For the text-containing cell, return its midpoint in [X, Y] coordinate format. 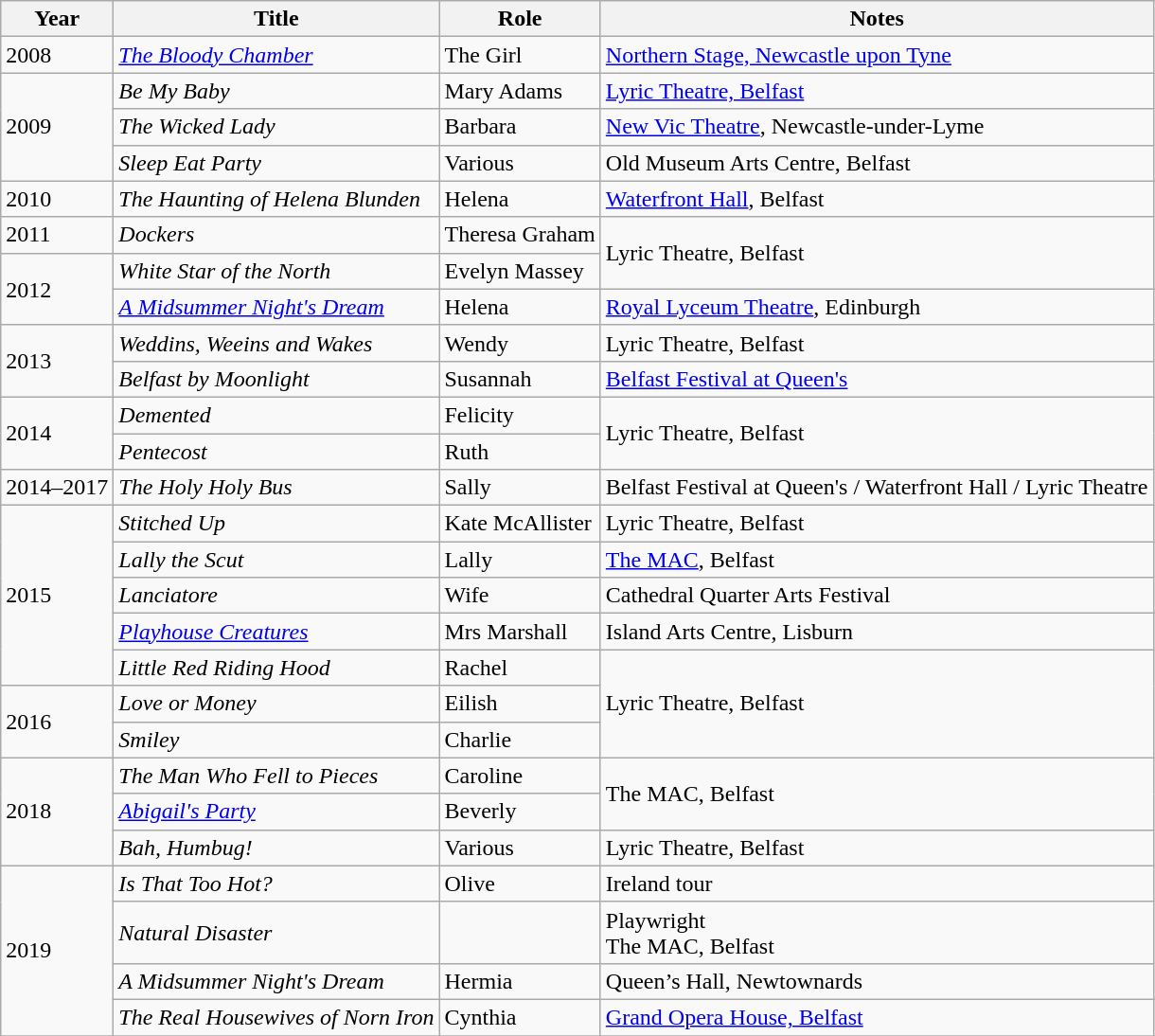
Lally [520, 560]
The Bloody Chamber [276, 55]
2015 [57, 596]
Sleep Eat Party [276, 163]
Smiley [276, 740]
Island Arts Centre, Lisburn [877, 632]
2008 [57, 55]
Cathedral Quarter Arts Festival [877, 596]
The Real Housewives of Norn Iron [276, 1017]
White Star of the North [276, 271]
Royal Lyceum Theatre, Edinburgh [877, 307]
Demented [276, 415]
Year [57, 19]
Natural Disaster [276, 932]
Sally [520, 488]
New Vic Theatre, Newcastle-under-Lyme [877, 127]
Northern Stage, Newcastle upon Tyne [877, 55]
2011 [57, 235]
Title [276, 19]
2014–2017 [57, 488]
Felicity [520, 415]
Be My Baby [276, 91]
2010 [57, 199]
Cynthia [520, 1017]
2018 [57, 812]
The Haunting of Helena Blunden [276, 199]
The Holy Holy Bus [276, 488]
Beverly [520, 812]
Ruth [520, 452]
Weddins, Weeins and Wakes [276, 343]
Evelyn Massey [520, 271]
Wife [520, 596]
Lanciatore [276, 596]
Rachel [520, 668]
Dockers [276, 235]
Love or Money [276, 704]
Waterfront Hall, Belfast [877, 199]
The Girl [520, 55]
2014 [57, 433]
Is That Too Hot? [276, 884]
Pentecost [276, 452]
Queen’s Hall, Newtownards [877, 981]
Susannah [520, 379]
Ireland tour [877, 884]
Caroline [520, 776]
Kate McAllister [520, 524]
2016 [57, 722]
2012 [57, 289]
Bah, Humbug! [276, 848]
Grand Opera House, Belfast [877, 1017]
2019 [57, 951]
The Man Who Fell to Pieces [276, 776]
Wendy [520, 343]
Eilish [520, 704]
Belfast by Moonlight [276, 379]
Olive [520, 884]
Role [520, 19]
Barbara [520, 127]
Little Red Riding Hood [276, 668]
The Wicked Lady [276, 127]
2013 [57, 361]
Belfast Festival at Queen's [877, 379]
Theresa Graham [520, 235]
Charlie [520, 740]
Notes [877, 19]
Playhouse Creatures [276, 632]
Mary Adams [520, 91]
2009 [57, 127]
Mrs Marshall [520, 632]
Hermia [520, 981]
Belfast Festival at Queen's / Waterfront Hall / Lyric Theatre [877, 488]
Abigail's Party [276, 812]
Lally the Scut [276, 560]
Stitched Up [276, 524]
PlaywrightThe MAC, Belfast [877, 932]
Old Museum Arts Centre, Belfast [877, 163]
